Detect which cell encompasses the target text, then output its [X, Y] center coordinate. 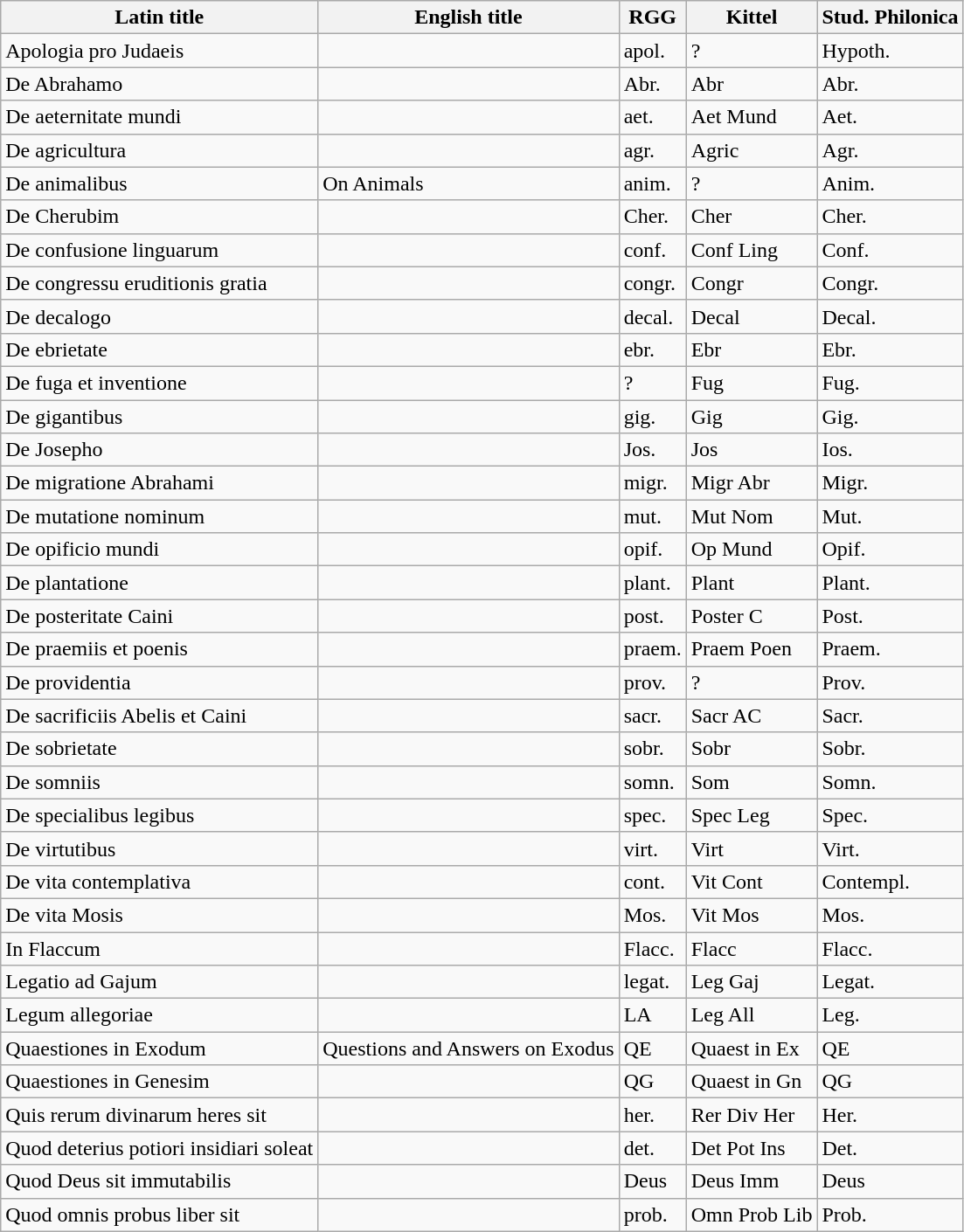
sobr. [652, 749]
De virtutibus [159, 848]
De congressu eruditionis gratia [159, 283]
Somn. [890, 782]
conf. [652, 250]
Quaest in Ex [752, 1049]
Gig. [890, 417]
De opificio mundi [159, 550]
Deus Imm [752, 1181]
Plant. [890, 583]
Contempl. [890, 882]
Mut Nom [752, 516]
Sacr. [890, 716]
Her. [890, 1115]
De animalibus [159, 183]
Fug [752, 383]
RGG [652, 17]
Agr. [890, 150]
Legatio ad Gajum [159, 982]
Opif. [890, 550]
De Cherubim [159, 217]
Decal. [890, 316]
Stud. Philonica [890, 17]
Kittel [752, 17]
De specialibus legibus [159, 815]
Jos. [652, 450]
Abr [752, 84]
det. [652, 1148]
Quaestiones in Exodum [159, 1049]
De somniis [159, 782]
Mut. [890, 516]
Op Mund [752, 550]
decal. [652, 316]
Legat. [890, 982]
Praem. [890, 649]
English title [468, 17]
Conf. [890, 250]
Quod Deus sit immutabilis [159, 1181]
ebr. [652, 350]
Leg All [752, 1015]
Sobr [752, 749]
Latin title [159, 17]
De praemiis et poenis [159, 649]
Rer Div Her [752, 1115]
gig. [652, 417]
Agric [752, 150]
Poster C [752, 616]
prov. [652, 682]
Hypoth. [890, 51]
Leg. [890, 1015]
Som [752, 782]
Gig [752, 417]
Ebr [752, 350]
Congr. [890, 283]
Spec Leg [752, 815]
opif. [652, 550]
Migr Abr [752, 483]
De mutatione nominum [159, 516]
Quis rerum divinarum heres sit [159, 1115]
mut. [652, 516]
Ebr. [890, 350]
De fuga et inventione [159, 383]
post. [652, 616]
Decal [752, 316]
legat. [652, 982]
On Animals [468, 183]
In Flaccum [159, 948]
Jos [752, 450]
Aet Mund [752, 117]
Ios. [890, 450]
sacr. [652, 716]
aet. [652, 117]
spec. [652, 815]
Migr. [890, 483]
anim. [652, 183]
Det Pot Ins [752, 1148]
Questions and Answers on Exodus [468, 1049]
Flacc [752, 948]
Quaestiones in Genesim [159, 1082]
congr. [652, 283]
Omn Prob Lib [752, 1215]
Det. [890, 1148]
migr. [652, 483]
De aeternitate mundi [159, 117]
De migratione Abrahami [159, 483]
Sacr AC [752, 716]
Quod omnis probus liber sit [159, 1215]
De vita Mosis [159, 915]
Sobr. [890, 749]
Aet. [890, 117]
Post. [890, 616]
De decalogo [159, 316]
Vit Cont [752, 882]
Apologia pro Judaeis [159, 51]
De sacrificiis Abelis et Caini [159, 716]
Vit Mos [752, 915]
De Josepho [159, 450]
Congr [752, 283]
LA [652, 1015]
agr. [652, 150]
De posteritate Caini [159, 616]
somn. [652, 782]
De agricultura [159, 150]
her. [652, 1115]
De gigantibus [159, 417]
Quaest in Gn [752, 1082]
Legum allegoriae [159, 1015]
apol. [652, 51]
De providentia [159, 682]
Leg Gaj [752, 982]
virt. [652, 848]
plant. [652, 583]
De confusione linguarum [159, 250]
Conf Ling [752, 250]
Cher [752, 217]
Quod deterius potiori insidiari soleat [159, 1148]
Virt. [890, 848]
Spec. [890, 815]
De plantatione [159, 583]
De vita contemplativa [159, 882]
Prov. [890, 682]
De ebrietate [159, 350]
Virt [752, 848]
De Abrahamo [159, 84]
Prob. [890, 1215]
Plant [752, 583]
Praem Poen [752, 649]
Fug. [890, 383]
prob. [652, 1215]
praem. [652, 649]
cont. [652, 882]
De sobrietate [159, 749]
Anim. [890, 183]
